Scan for the cell matching the given text and deliver its [X, Y] coordinate at center. 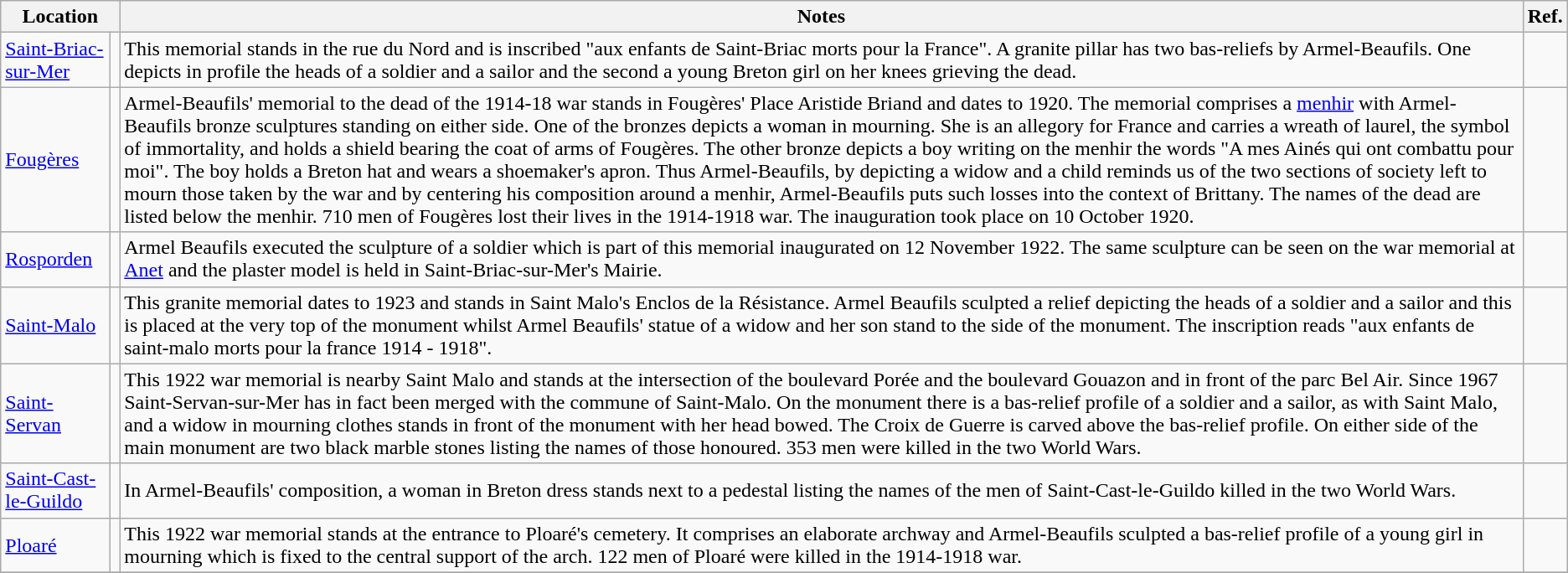
Saint-Servan [55, 414]
Notes [821, 17]
Fougères [55, 159]
Saint-Cast-le-Guildo [55, 491]
Saint-Malo [55, 325]
Location [60, 17]
Saint-Briac-sur-Mer [55, 60]
Ploaré [55, 545]
Rosporden [55, 260]
Ref. [1545, 17]
